Scan for the cell matching the given text and deliver its (x, y) coordinate at center. 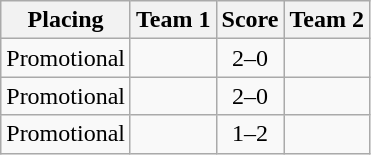
Team 2 (327, 20)
1–2 (250, 134)
Score (250, 20)
Placing (66, 20)
Team 1 (173, 20)
